Find where the given text appears and provide that cell's center as [x, y] coordinate. 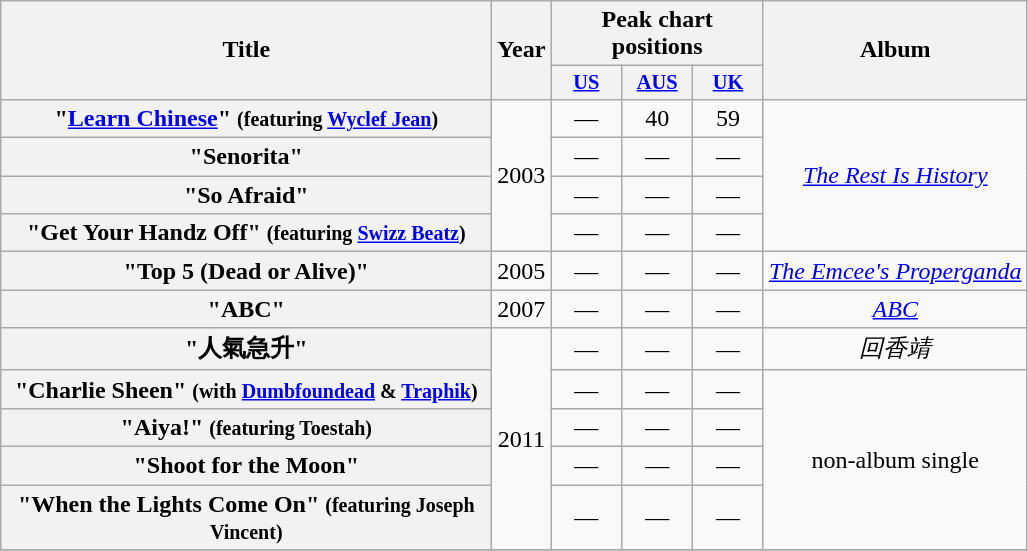
"So Afraid" [246, 195]
2011 [522, 439]
回香靖 [895, 350]
59 [728, 118]
"Top 5 (Dead or Alive)" [246, 271]
"Learn Chinese" (featuring Wyclef Jean) [246, 118]
2007 [522, 309]
2003 [522, 175]
"Shoot for the Moon" [246, 466]
"When the Lights Come On" (featuring Joseph Vincent) [246, 518]
40 [658, 118]
UK [728, 83]
Album [895, 50]
"Aiya!" (featuring Toestah) [246, 427]
2005 [522, 271]
ABC [895, 309]
AUS [658, 83]
"Senorita" [246, 157]
non-album single [895, 460]
US [586, 83]
"Get Your Handz Off" (featuring Swizz Beatz) [246, 233]
"Charlie Sheen" (with Dumbfoundead & Traphik) [246, 389]
"人氣急升" [246, 350]
The Emcee's Properganda [895, 271]
The Rest Is History [895, 175]
Peak chart positions [658, 34]
"ABC" [246, 309]
Title [246, 50]
Year [522, 50]
